Return the (X, Y) coordinate for the center point of the cell that contains the specified text.  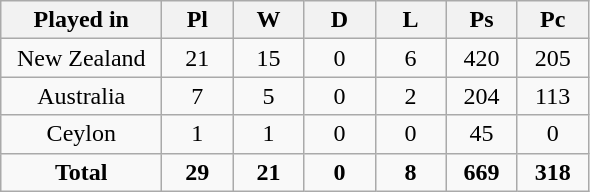
8 (410, 172)
204 (482, 96)
5 (268, 96)
2 (410, 96)
Australia (82, 96)
45 (482, 134)
New Zealand (82, 58)
D (340, 20)
7 (198, 96)
669 (482, 172)
Played in (82, 20)
W (268, 20)
Pl (198, 20)
Pc (552, 20)
318 (552, 172)
Ceylon (82, 134)
L (410, 20)
205 (552, 58)
113 (552, 96)
29 (198, 172)
6 (410, 58)
420 (482, 58)
Total (82, 172)
15 (268, 58)
Ps (482, 20)
